For the text-containing cell, return its midpoint in [X, Y] coordinate format. 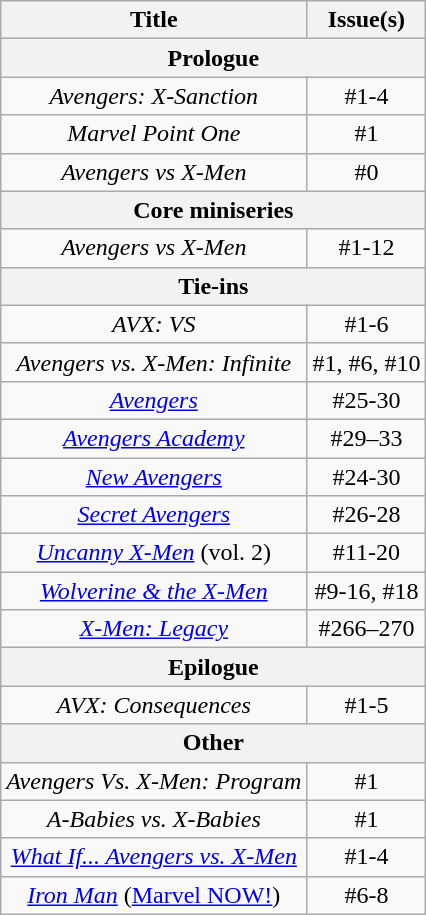
Avengers: X-Sanction [154, 96]
What If... Avengers vs. X-Men [154, 857]
Avengers Academy [154, 438]
#9-16, #18 [366, 591]
Other [214, 743]
X-Men: Legacy [154, 629]
Avengers [154, 400]
Avengers Vs. X-Men: Program [154, 781]
#24-30 [366, 477]
#26-28 [366, 515]
#1-6 [366, 324]
Title [154, 20]
AVX: Consequences [154, 705]
#0 [366, 172]
Uncanny X-Men (vol. 2) [154, 553]
Tie-ins [214, 286]
#266–270 [366, 629]
#1, #6, #10 [366, 362]
A-Babies vs. X-Babies [154, 819]
Marvel Point One [154, 134]
#1-5 [366, 705]
#11-20 [366, 553]
#29–33 [366, 438]
#1-12 [366, 248]
#6-8 [366, 895]
Issue(s) [366, 20]
New Avengers [154, 477]
Avengers vs. X-Men: Infinite [154, 362]
Core miniseries [214, 210]
Epilogue [214, 667]
Prologue [214, 58]
Secret Avengers [154, 515]
Wolverine & the X-Men [154, 591]
AVX: VS [154, 324]
#25-30 [366, 400]
Iron Man (Marvel NOW!) [154, 895]
